Locate the cell with the specified text and output its [x, y] center coordinate. 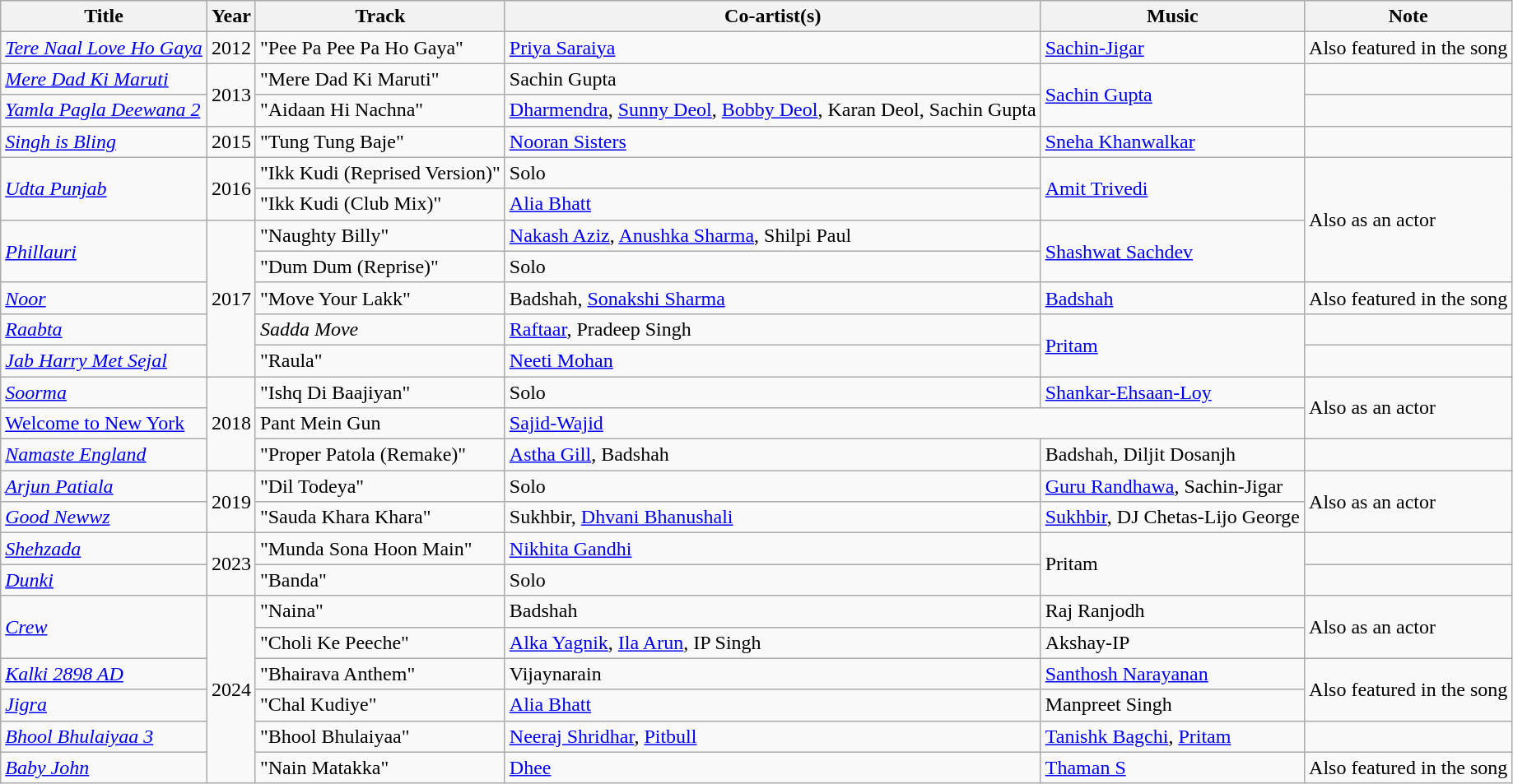
Singh is Bling [104, 141]
Shankar-Ehsaan-Loy [1172, 392]
"Bhool Bhulaiyaa" [380, 736]
2015 [230, 141]
Jigra [104, 705]
"Naughty Billy" [380, 235]
Sajid-Wajid [904, 424]
Badshah, Diljit Dosanjh [1172, 455]
"Tung Tung Baje" [380, 141]
2018 [230, 424]
Title [104, 16]
"Ikk Kudi (Reprised Version)" [380, 173]
Amit Trivedi [1172, 188]
Dunki [104, 580]
Thaman S [1172, 768]
2012 [230, 48]
Shehzada [104, 549]
Phillauri [104, 251]
"Banda" [380, 580]
Noor [104, 298]
"Chal Kudiye" [380, 705]
Badshah, Sonakshi Sharma [772, 298]
"Aidaan Hi Nachna" [380, 110]
Namaste England [104, 455]
Astha Gill, Badshah [772, 455]
Nikhita Gandhi [772, 549]
Sachin-Jigar [1172, 48]
"Move Your Lakk" [380, 298]
Vijaynarain [772, 674]
Kalki 2898 AD [104, 674]
"Munda Sona Hoon Main" [380, 549]
Raftaar, Pradeep Singh [772, 329]
Nakash Aziz, Anushka Sharma, Shilpi Paul [772, 235]
"Choli Ke Peeche" [380, 643]
Tanishk Bagchi, Pritam [1172, 736]
"Pee Pa Pee Pa Ho Gaya" [380, 48]
Crew [104, 627]
Udta Punjab [104, 188]
Mere Dad Ki Maruti [104, 79]
"Nain Matakka" [380, 768]
2024 [230, 689]
2017 [230, 298]
Neeti Mohan [772, 360]
"Naina" [380, 611]
Year [230, 16]
Soorma [104, 392]
Bhool Bhulaiyaa 3 [104, 736]
"Ikk Kudi (Club Mix)" [380, 204]
"Sauda Khara Khara" [380, 517]
"Proper Patola (Remake)" [380, 455]
Music [1172, 16]
Neeraj Shridhar, Pitbull [772, 736]
"Ishq Di Baajiyan" [380, 392]
Shashwat Sachdev [1172, 251]
"Dil Todeya" [380, 486]
Baby John [104, 768]
Sadda Move [380, 329]
Arjun Patiala [104, 486]
Sukhbir, Dhvani Bhanushali [772, 517]
Good Newwz [104, 517]
Co-artist(s) [772, 16]
"Mere Dad Ki Maruti" [380, 79]
Guru Randhawa, Sachin-Jigar [1172, 486]
Track [380, 16]
Raj Ranjodh [1172, 611]
Dharmendra, Sunny Deol, Bobby Deol, Karan Deol, Sachin Gupta [772, 110]
Pant Mein Gun [380, 424]
Note [1408, 16]
2013 [230, 95]
"Dum Dum (Reprise)" [380, 267]
2019 [230, 502]
Sukhbir, DJ Chetas-Lijo George [1172, 517]
2016 [230, 188]
Manpreet Singh [1172, 705]
Santhosh Narayanan [1172, 674]
"Raula" [380, 360]
Tere Naal Love Ho Gaya [104, 48]
Sneha Khanwalkar [1172, 141]
Akshay-IP [1172, 643]
Alka Yagnik, Ila Arun, IP Singh [772, 643]
Yamla Pagla Deewana 2 [104, 110]
Raabta [104, 329]
Welcome to New York [104, 424]
2023 [230, 564]
Nooran Sisters [772, 141]
"Bhairava Anthem" [380, 674]
Jab Harry Met Sejal [104, 360]
Dhee [772, 768]
Priya Saraiya [772, 48]
